Locate the cell with the specified text and output its [x, y] center coordinate. 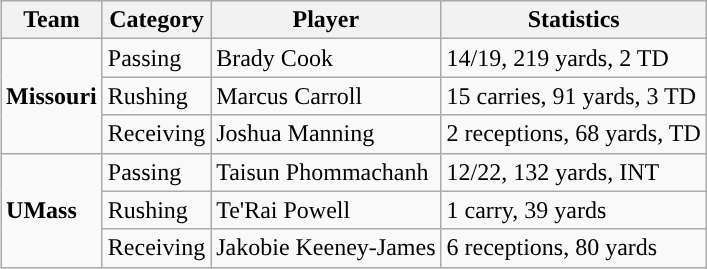
Taisun Phommachanh [326, 172]
15 carries, 91 yards, 3 TD [574, 96]
Statistics [574, 20]
Te'Rai Powell [326, 210]
2 receptions, 68 yards, TD [574, 134]
1 carry, 39 yards [574, 210]
Team [52, 20]
Brady Cook [326, 58]
Marcus Carroll [326, 96]
6 receptions, 80 yards [574, 248]
Missouri [52, 96]
Joshua Manning [326, 134]
Player [326, 20]
12/22, 132 yards, INT [574, 172]
UMass [52, 210]
Jakobie Keeney-James [326, 248]
14/19, 219 yards, 2 TD [574, 58]
Category [156, 20]
